Determine the [x, y] coordinate at the center of the cell enclosing the given text.  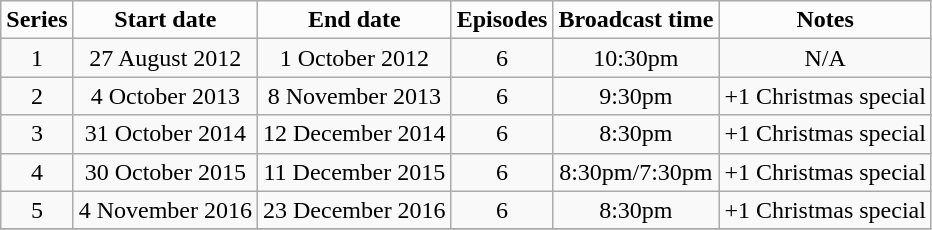
8:30pm/7:30pm [636, 172]
Notes [826, 20]
4 November 2016 [165, 210]
31 October 2014 [165, 134]
Series [37, 20]
11 December 2015 [354, 172]
End date [354, 20]
Start date [165, 20]
4 [37, 172]
Broadcast time [636, 20]
9:30pm [636, 96]
27 August 2012 [165, 58]
8 November 2013 [354, 96]
2 [37, 96]
3 [37, 134]
12 December 2014 [354, 134]
Episodes [502, 20]
5 [37, 210]
10:30pm [636, 58]
23 December 2016 [354, 210]
30 October 2015 [165, 172]
1 [37, 58]
N/A [826, 58]
4 October 2013 [165, 96]
1 October 2012 [354, 58]
